Pinpoint the cell where the given text exists, returning its [x, y] midpoint coordinate. 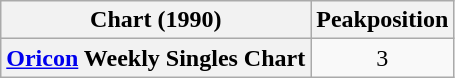
Peakposition [382, 20]
3 [382, 58]
Oricon Weekly Singles Chart [156, 58]
Chart (1990) [156, 20]
